Locate the cell with the specified text and output its [X, Y] center coordinate. 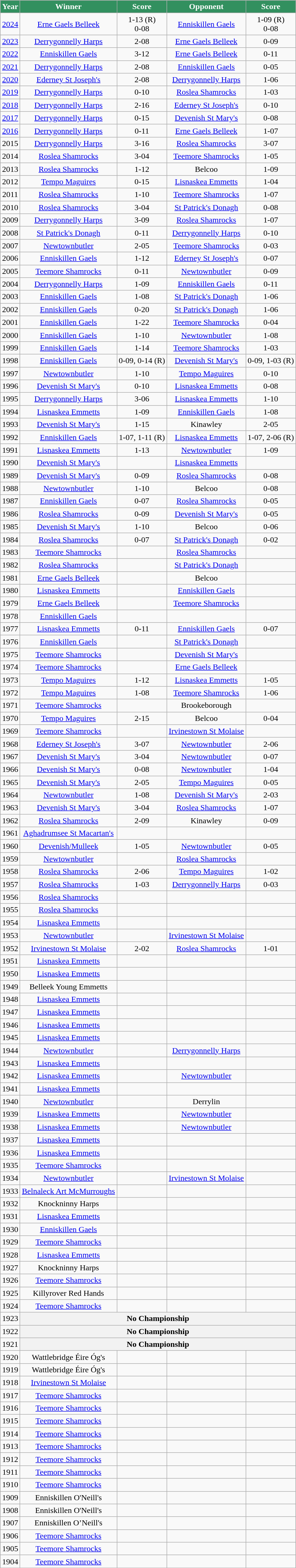
1974 [10, 667]
1-22 [142, 322]
1908 [10, 1510]
1939 [10, 1114]
1996 [10, 386]
1988 [10, 488]
1913 [10, 1447]
1929 [10, 1242]
2-09 [142, 821]
2001 [10, 322]
1922 [10, 1331]
1935 [10, 1165]
0-02 [270, 539]
1955 [10, 910]
1965 [10, 782]
2009 [10, 220]
1956 [10, 897]
1961 [10, 833]
1960 [10, 846]
2008 [10, 233]
1987 [10, 501]
1966 [10, 769]
1912 [10, 1459]
1998 [10, 360]
1951 [10, 961]
1945 [10, 1038]
0-09, 0-14 (R) [142, 360]
2013 [10, 169]
1905 [10, 1549]
1991 [10, 450]
1926 [10, 1280]
1959 [10, 859]
1-15 [142, 425]
1919 [10, 1370]
Derrylin [206, 1101]
1997 [10, 374]
1973 [10, 680]
1984 [10, 539]
2-03 [270, 795]
1930 [10, 1229]
1918 [10, 1382]
1925 [10, 1293]
1954 [10, 923]
1-14 [142, 348]
1944 [10, 1050]
1970 [10, 718]
1-07, 2-06 (R) [270, 437]
2005 [10, 271]
Winner [68, 7]
1941 [10, 1089]
2004 [10, 284]
1915 [10, 1421]
1948 [10, 999]
1952 [10, 948]
1976 [10, 642]
1982 [10, 565]
1-13 (R)0-08 [142, 24]
3-12 [142, 54]
2012 [10, 182]
2011 [10, 195]
1-07, 1-11 (R) [142, 437]
1923 [10, 1319]
1969 [10, 731]
1-09 (R)0-08 [270, 24]
1995 [10, 399]
2020 [10, 80]
1-13 [142, 450]
3-16 [142, 143]
1906 [10, 1536]
1986 [10, 514]
1933 [10, 1191]
0-20 [142, 309]
1910 [10, 1485]
1981 [10, 578]
1953 [10, 935]
Devenish/Mulleek [68, 846]
1911 [10, 1472]
1917 [10, 1395]
1990 [10, 463]
1999 [10, 348]
1957 [10, 884]
1949 [10, 986]
0-06 [270, 527]
1907 [10, 1523]
Belleek Young Emmetts [68, 986]
2017 [10, 118]
2015 [10, 143]
1963 [10, 808]
1978 [10, 616]
1934 [10, 1178]
2010 [10, 207]
2024 [10, 24]
1927 [10, 1268]
1947 [10, 1012]
1950 [10, 974]
1937 [10, 1140]
2022 [10, 54]
1979 [10, 603]
2-02 [142, 948]
Killyrover Red Hands [68, 1293]
3-06 [142, 399]
1962 [10, 821]
1932 [10, 1204]
1942 [10, 1076]
1980 [10, 591]
Belnaleck Art McMurroughs [68, 1191]
1-02 [270, 872]
1909 [10, 1498]
1958 [10, 872]
0-09, 1-03 (R) [270, 360]
1938 [10, 1127]
1940 [10, 1101]
1968 [10, 744]
2014 [10, 156]
2016 [10, 131]
1921 [10, 1344]
1943 [10, 1063]
1-01 [270, 948]
1946 [10, 1025]
1989 [10, 476]
1914 [10, 1434]
2021 [10, 67]
Opponent [206, 7]
2007 [10, 246]
1992 [10, 437]
Brookeborough [206, 705]
Aghadrumsee St Macartan's [68, 833]
1916 [10, 1408]
3-09 [142, 220]
2-16 [142, 105]
2-15 [142, 718]
2023 [10, 41]
1971 [10, 705]
1975 [10, 654]
2018 [10, 105]
1924 [10, 1306]
2003 [10, 297]
1985 [10, 527]
1964 [10, 795]
2000 [10, 335]
1904 [10, 1561]
1936 [10, 1153]
1983 [10, 552]
2019 [10, 92]
1994 [10, 412]
Year [10, 7]
2006 [10, 258]
1931 [10, 1217]
2002 [10, 309]
Enniskillen O’Neill's [68, 1523]
1967 [10, 756]
1972 [10, 693]
1993 [10, 425]
1920 [10, 1357]
1977 [10, 629]
1928 [10, 1255]
